Pinpoint the cell where the given text exists, returning its [x, y] midpoint coordinate. 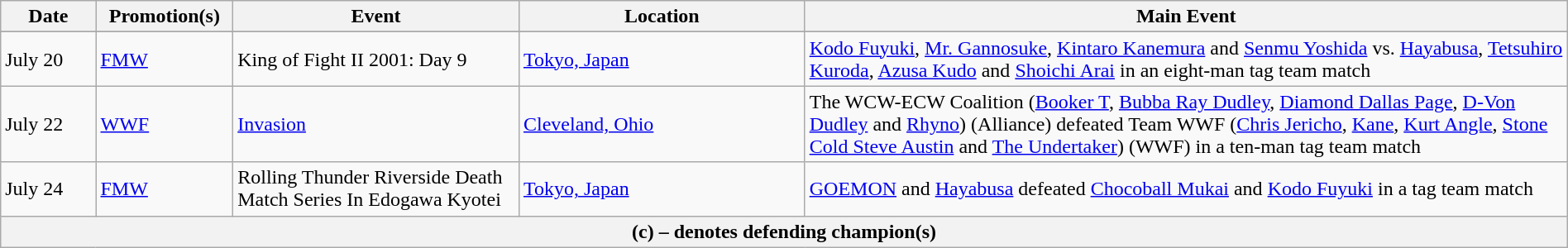
WWF [165, 124]
Main Event [1186, 17]
(c) – denotes defending champion(s) [784, 231]
July 24 [48, 188]
Location [662, 17]
Event [376, 17]
Rolling Thunder Riverside Death Match Series In Edogawa Kyotei [376, 188]
GOEMON and Hayabusa defeated Chocoball Mukai and Kodo Fuyuki in a tag team match [1186, 188]
July 22 [48, 124]
July 20 [48, 60]
Date [48, 17]
King of Fight II 2001: Day 9 [376, 60]
Cleveland, Ohio [662, 124]
Promotion(s) [165, 17]
Invasion [376, 124]
